Extract the [x, y] coordinate from the center of the cell holding the provided text.  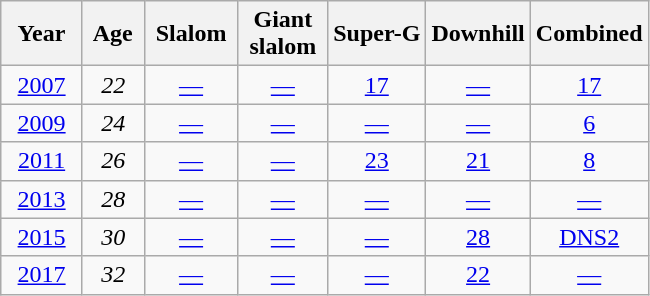
Super-G [377, 34]
Combined [589, 34]
2009 [42, 123]
30 [113, 237]
Age [113, 34]
2011 [42, 161]
2007 [42, 85]
2015 [42, 237]
8 [589, 161]
Giant slalom [283, 34]
6 [589, 123]
32 [113, 275]
2017 [42, 275]
21 [478, 161]
Downhill [478, 34]
Slalom [191, 34]
24 [113, 123]
Year [42, 34]
23 [377, 161]
2013 [42, 199]
DNS2 [589, 237]
26 [113, 161]
